Provide the [X, Y] coordinate of the cell's center where the given text is located.  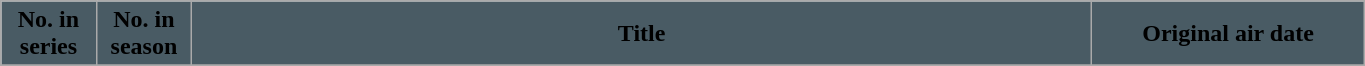
No. inseries [48, 34]
Original air date [1228, 34]
Title [642, 34]
No. inseason [144, 34]
